Return (X, Y) of the center of cell containing provided text 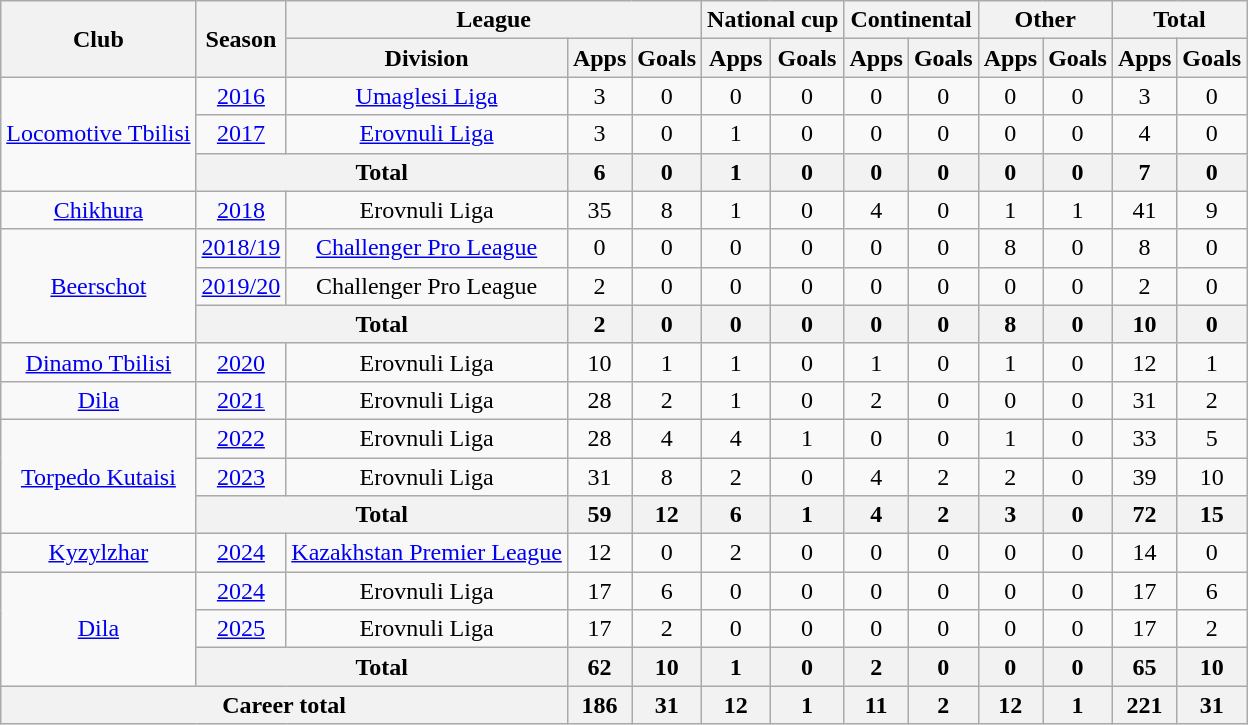
2021 (241, 400)
Career total (284, 705)
7 (1144, 172)
2016 (241, 96)
65 (1144, 667)
Locomotive Tbilisi (98, 134)
2020 (241, 362)
221 (1144, 705)
186 (599, 705)
Season (241, 39)
39 (1144, 477)
2025 (241, 629)
2023 (241, 477)
2018 (241, 210)
15 (1212, 515)
72 (1144, 515)
Other (1045, 20)
33 (1144, 438)
11 (876, 705)
Kazakhstan Premier League (427, 553)
9 (1212, 210)
62 (599, 667)
Division (427, 58)
2022 (241, 438)
14 (1144, 553)
Club (98, 39)
59 (599, 515)
5 (1212, 438)
Torpedo Kutaisi (98, 476)
2019/20 (241, 286)
Continental (911, 20)
Umaglesi Liga (427, 96)
41 (1144, 210)
Dinamo Tbilisi (98, 362)
35 (599, 210)
Beerschot (98, 286)
2017 (241, 134)
League (494, 20)
National cup (773, 20)
Chikhura (98, 210)
2018/19 (241, 248)
Kyzylzhar (98, 553)
